Determine the [x, y] coordinate at the center of the cell enclosing the given text.  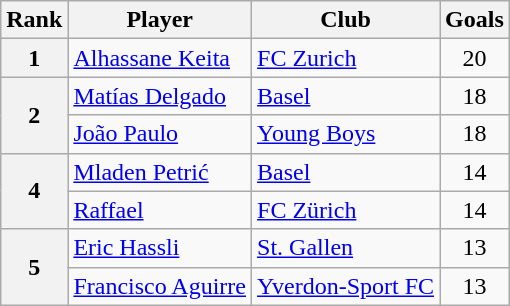
Young Boys [346, 134]
Raffael [160, 210]
Matías Delgado [160, 96]
Yverdon-Sport FC [346, 286]
Club [346, 20]
Rank [34, 20]
20 [475, 58]
5 [34, 267]
2 [34, 115]
4 [34, 191]
Goals [475, 20]
FC Zürich [346, 210]
Alhassane Keita [160, 58]
Mladen Petrić [160, 172]
Player [160, 20]
Francisco Aguirre [160, 286]
Eric Hassli [160, 248]
João Paulo [160, 134]
St. Gallen [346, 248]
FC Zurich [346, 58]
1 [34, 58]
